Locate the cell with the specified text and output its (X, Y) center coordinate. 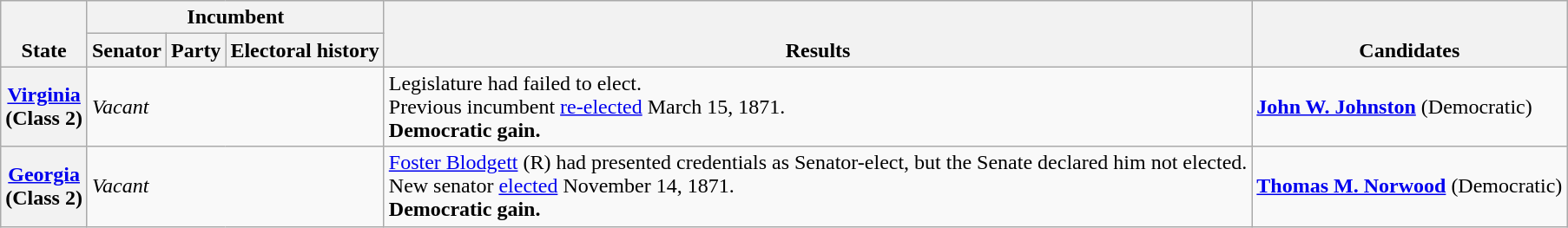
Candidates (1410, 34)
Electoral history (305, 50)
Thomas M. Norwood (Democratic) (1410, 186)
John W. Johnston (Democratic) (1410, 107)
Incumbent (235, 17)
Party (196, 50)
Legislature had failed to elect.Previous incumbent re-elected March 15, 1871.Democratic gain. (818, 107)
Georgia(Class 2) (44, 186)
Virginia(Class 2) (44, 107)
Results (818, 34)
State (44, 34)
Senator (127, 50)
